From the cell containing the given text, extract its center point as [x, y] coordinate. 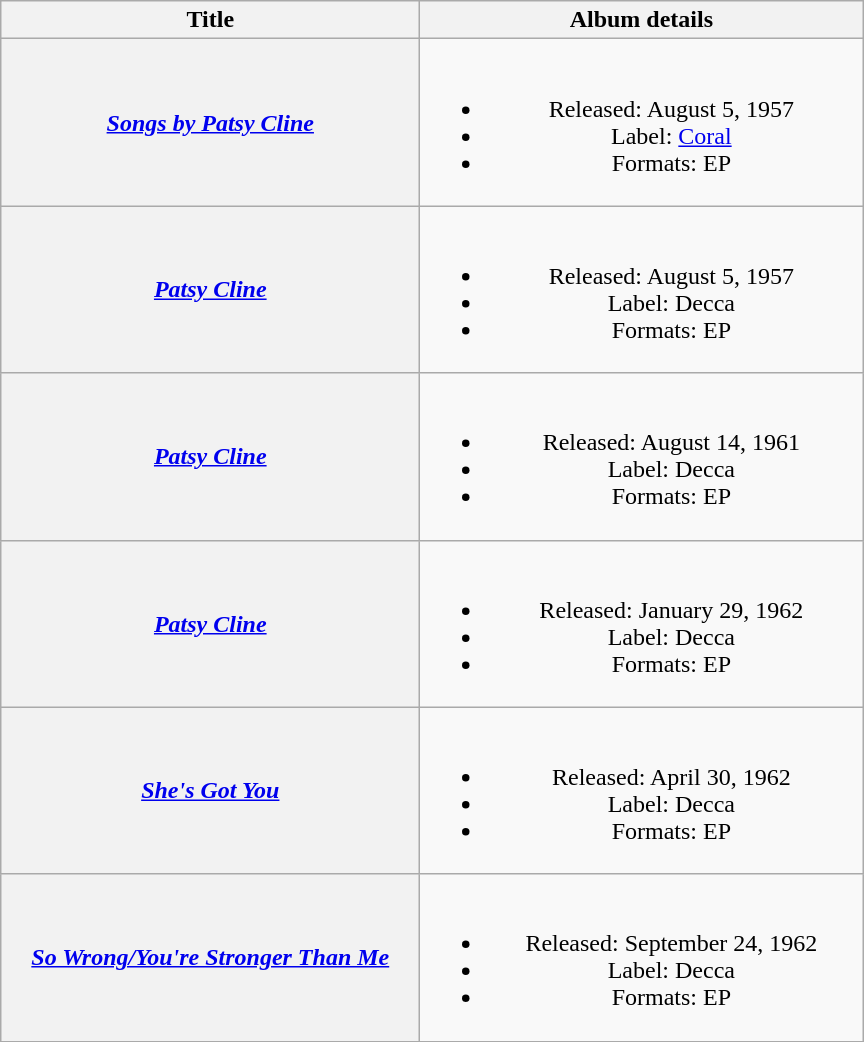
Released: August 5, 1957Label: Decca Formats: EP [642, 290]
Released: August 5, 1957Label: Coral Formats: EP [642, 122]
Released: August 14, 1961Label: Decca Formats: EP [642, 456]
Released: September 24, 1962Label: Decca Formats: EP [642, 958]
Album details [642, 20]
Title [210, 20]
So Wrong/You're Stronger Than Me [210, 958]
Released: January 29, 1962Label: Decca Formats: EP [642, 624]
She's Got You [210, 790]
Released: April 30, 1962Label: Decca Formats: EP [642, 790]
Songs by Patsy Cline [210, 122]
